Pinpoint the cell where the given text exists, returning its [x, y] midpoint coordinate. 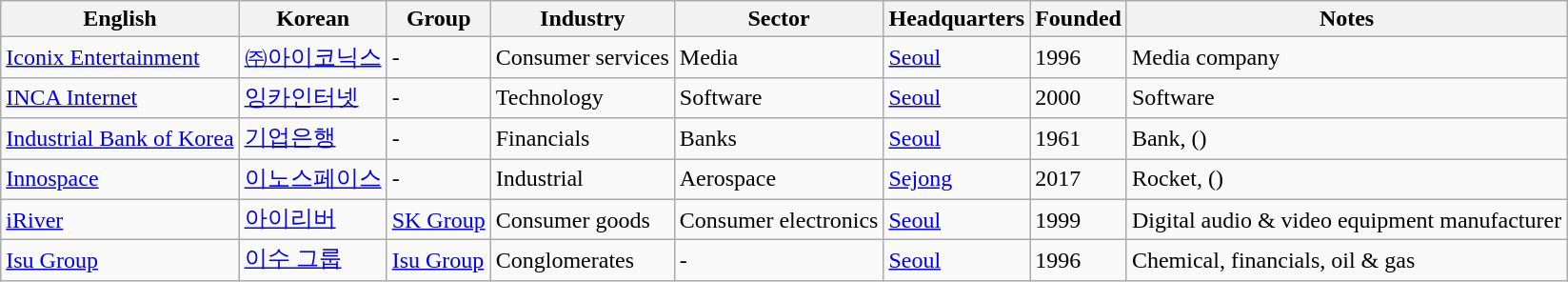
Sector [779, 19]
1961 [1079, 139]
Technology [583, 97]
2000 [1079, 97]
Founded [1079, 19]
Digital audio & video equipment manufacturer [1346, 219]
SK Group [438, 219]
Bank, () [1346, 139]
Notes [1346, 19]
Korean [312, 19]
Rocket, () [1346, 179]
Industry [583, 19]
잉카인터넷 [312, 97]
Banks [779, 139]
iRiver [120, 219]
Financials [583, 139]
Sejong [957, 179]
Industrial Bank of Korea [120, 139]
Industrial [583, 179]
Group [438, 19]
이노스페이스 [312, 179]
아이리버 [312, 219]
Aerospace [779, 179]
Iconix Entertainment [120, 57]
㈜아이코닉스 [312, 57]
Innospace [120, 179]
Headquarters [957, 19]
2017 [1079, 179]
기업은행 [312, 139]
이수 그룹 [312, 261]
Consumer electronics [779, 219]
INCA Internet [120, 97]
Conglomerates [583, 261]
Consumer services [583, 57]
Media company [1346, 57]
Media [779, 57]
English [120, 19]
Consumer goods [583, 219]
Chemical, financials, oil & gas [1346, 261]
1999 [1079, 219]
